For the text-containing cell, return its midpoint in (X, Y) coordinate format. 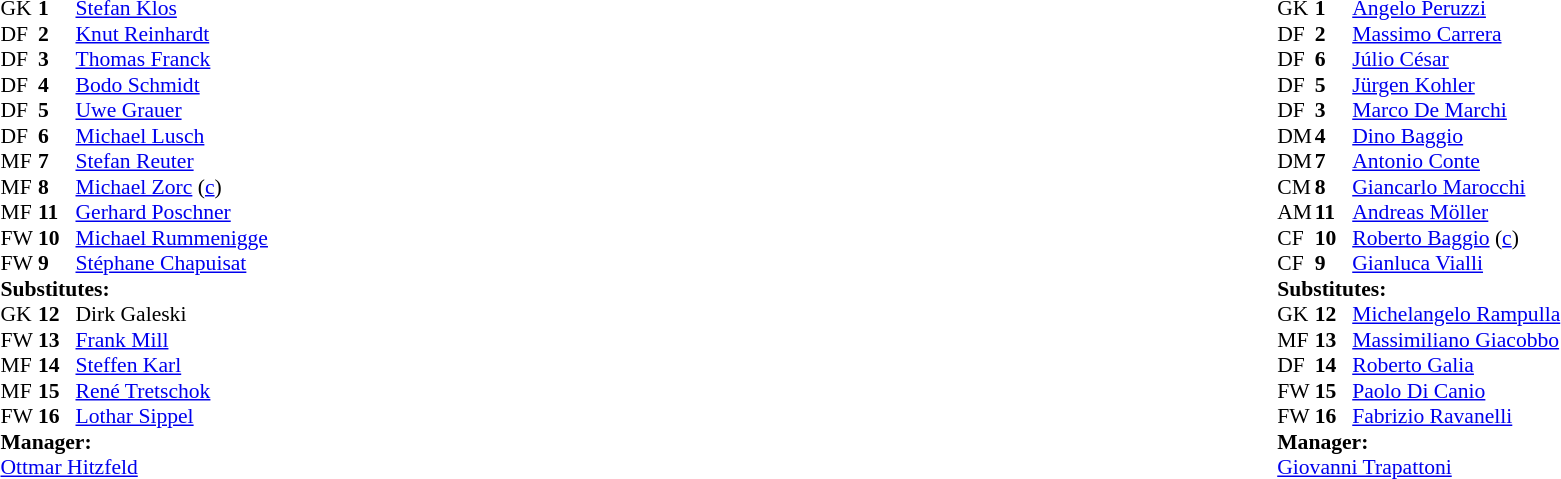
Bodo Schmidt (172, 85)
Dirk Galeski (172, 315)
Gianluca Vialli (1456, 263)
Giancarlo Marocchi (1456, 187)
Steffen Karl (172, 365)
Dino Baggio (1456, 136)
Michael Zorc (c) (172, 187)
Stéphane Chapuisat (172, 263)
Stefan Reuter (172, 161)
Roberto Galia (1456, 365)
AM (1296, 213)
Marco De Marchi (1456, 111)
Uwe Grauer (172, 111)
Frank Mill (172, 340)
Thomas Franck (172, 59)
Fabrizio Ravanelli (1456, 417)
Gerhard Poschner (172, 213)
Jürgen Kohler (1456, 85)
Antonio Conte (1456, 161)
Massimo Carrera (1456, 34)
Michelangelo Rampulla (1456, 315)
Michael Rummenigge (172, 238)
CM (1296, 187)
Roberto Baggio (c) (1456, 238)
Júlio César (1456, 59)
Massimiliano Giacobbo (1456, 340)
Paolo Di Canio (1456, 391)
René Tretschok (172, 391)
Michael Lusch (172, 136)
Andreas Möller (1456, 213)
Lothar Sippel (172, 417)
Knut Reinhardt (172, 34)
